Pinpoint the cell where the given text exists, returning its (X, Y) midpoint coordinate. 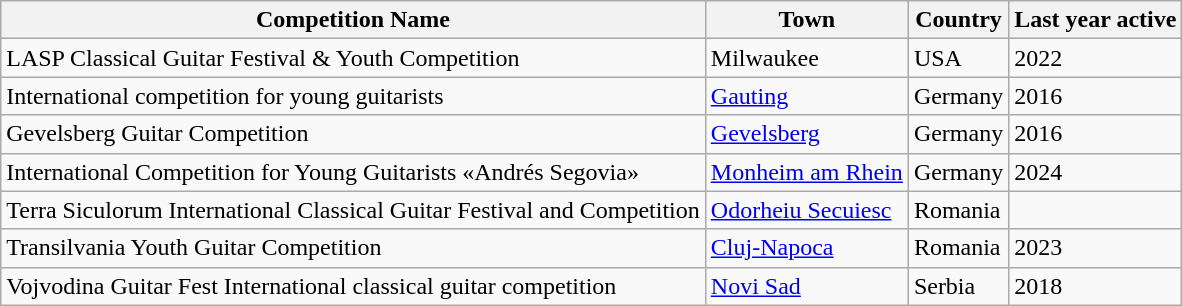
Odorheiu Secuiesc (806, 210)
Novi Sad (806, 286)
Terra Siculorum International Classical Guitar Festival and Competition (354, 210)
Monheim am Rhein (806, 172)
Cluj-Napoca (806, 248)
2024 (1096, 172)
2023 (1096, 248)
International competition for young guitarists (354, 96)
Transilvania Youth Guitar Competition (354, 248)
Serbia (958, 286)
Country (958, 20)
Last year active (1096, 20)
International Competition for Young Guitarists «Andrés Segovia» (354, 172)
LASP Classical Guitar Festival & Youth Competition (354, 58)
Milwaukee (806, 58)
2018 (1096, 286)
Competition Name (354, 20)
Vojvodina Guitar Fest International classical guitar competition (354, 286)
Gauting (806, 96)
Town (806, 20)
USA (958, 58)
2022 (1096, 58)
Gevelsberg (806, 134)
Gevelsberg Guitar Competition (354, 134)
